Return the [x, y] coordinate for the center point of the cell that contains the specified text.  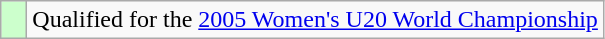
Qualified for the 2005 Women's U20 World Championship [316, 20]
